Provide the [x, y] coordinate of the cell's center where the given text is located.  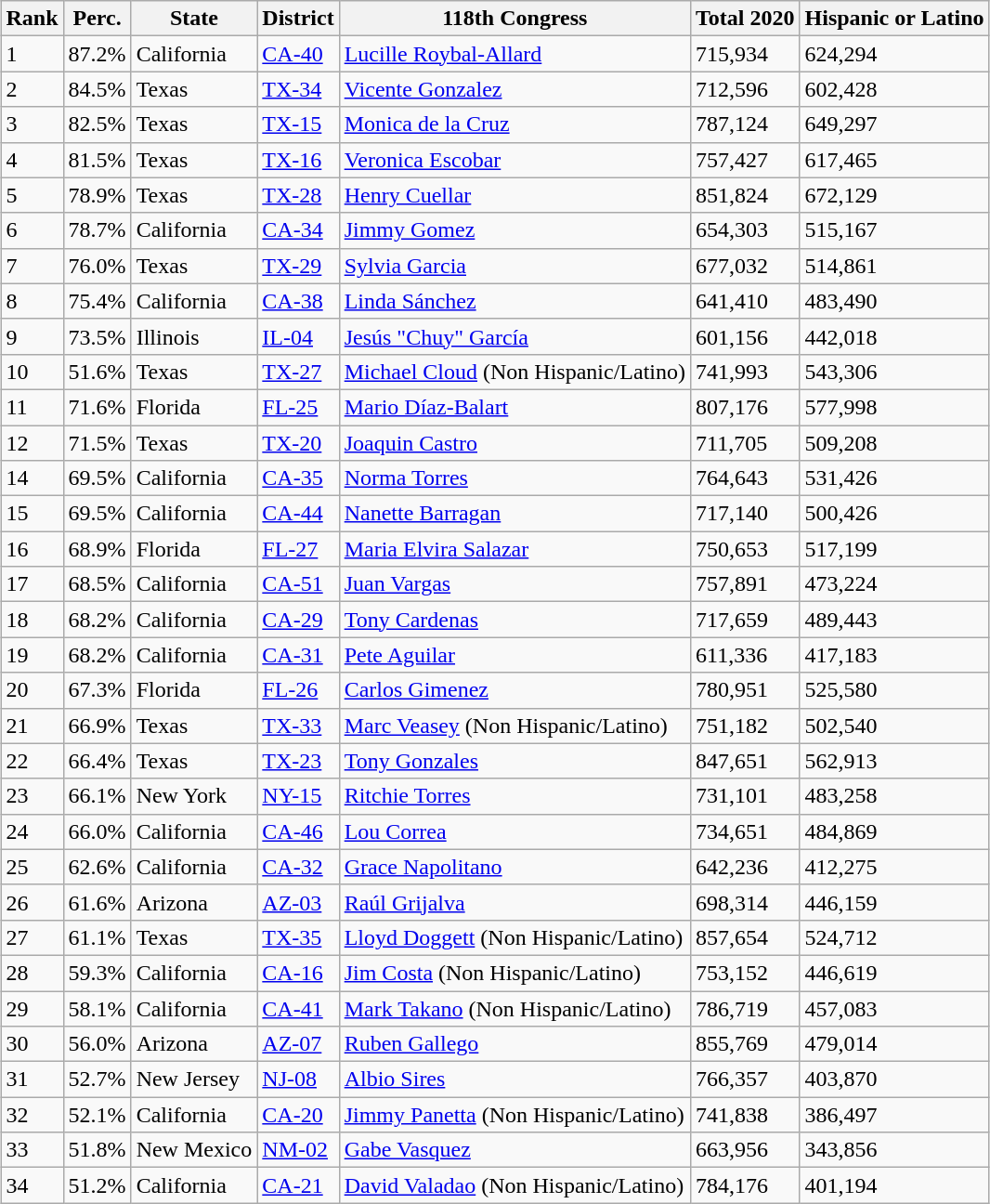
New Jersey [194, 1080]
New York [194, 796]
CA-29 [298, 620]
Albio Sires [515, 1080]
25 [32, 867]
479,014 [894, 1044]
Michael Cloud (Non Hispanic/Latino) [515, 372]
509,208 [894, 443]
51.6% [97, 372]
Mario Díaz-Balart [515, 407]
CA-16 [298, 973]
New Mexico [194, 1150]
11 [32, 407]
514,861 [894, 266]
78.9% [97, 195]
Nanette Barragan [515, 514]
Carlos Gimenez [515, 690]
David Valadao (Non Hispanic/Latino) [515, 1185]
FL-26 [298, 690]
698,314 [745, 902]
502,540 [894, 726]
73.5% [97, 336]
642,236 [745, 867]
30 [32, 1044]
483,258 [894, 796]
AZ-03 [298, 902]
Monica de la Cruz [515, 124]
Rank [32, 19]
CA-46 [298, 831]
22 [32, 761]
446,619 [894, 973]
Sylvia Garcia [515, 266]
FL-25 [298, 407]
CA-32 [298, 867]
CA-44 [298, 514]
Veronica Escobar [515, 160]
31 [32, 1080]
CA-20 [298, 1115]
484,869 [894, 831]
28 [32, 973]
TX-29 [298, 266]
624,294 [894, 54]
807,176 [745, 407]
CA-35 [298, 478]
68.5% [97, 584]
677,032 [745, 266]
Raúl Grijalva [515, 902]
442,018 [894, 336]
8 [32, 301]
51.2% [97, 1185]
NM-02 [298, 1150]
847,651 [745, 761]
15 [32, 514]
750,653 [745, 549]
Tony Gonzales [515, 761]
66.9% [97, 726]
TX-16 [298, 160]
68.9% [97, 549]
Ruben Gallego [515, 1044]
Vicente Gonzalez [515, 89]
617,465 [894, 160]
851,824 [745, 195]
CA-41 [298, 1008]
52.7% [97, 1080]
CA-21 [298, 1185]
33 [32, 1150]
Jim Costa (Non Hispanic/Latino) [515, 973]
717,659 [745, 620]
654,303 [745, 230]
780,951 [745, 690]
CA-38 [298, 301]
3 [32, 124]
Maria Elvira Salazar [515, 549]
412,275 [894, 867]
76.0% [97, 266]
Henry Cuellar [515, 195]
118th Congress [515, 19]
741,993 [745, 372]
TX-15 [298, 124]
52.1% [97, 1115]
67.3% [97, 690]
Gabe Vasquez [515, 1150]
Pete Aguilar [515, 655]
District [298, 19]
Jimmy Gomez [515, 230]
51.8% [97, 1150]
TX-28 [298, 195]
757,891 [745, 584]
NJ-08 [298, 1080]
515,167 [894, 230]
403,870 [894, 1080]
58.1% [97, 1008]
Ritchie Torres [515, 796]
531,426 [894, 478]
CA-40 [298, 54]
18 [32, 620]
27 [32, 937]
741,838 [745, 1115]
Jimmy Panetta (Non Hispanic/Latino) [515, 1115]
764,643 [745, 478]
386,497 [894, 1115]
663,956 [745, 1150]
Mark Takano (Non Hispanic/Latino) [515, 1008]
343,856 [894, 1150]
Total 2020 [745, 19]
CA-34 [298, 230]
59.3% [97, 973]
56.0% [97, 1044]
489,443 [894, 620]
751,182 [745, 726]
602,428 [894, 89]
TX-27 [298, 372]
731,101 [745, 796]
21 [32, 726]
Jesús "Chuy" García [515, 336]
71.6% [97, 407]
78.7% [97, 230]
786,719 [745, 1008]
Illinois [194, 336]
32 [32, 1115]
82.5% [97, 124]
7 [32, 266]
524,712 [894, 937]
2 [32, 89]
9 [32, 336]
Joaquin Castro [515, 443]
66.1% [97, 796]
1 [32, 54]
6 [32, 230]
5 [32, 195]
14 [32, 478]
16 [32, 549]
641,410 [745, 301]
483,490 [894, 301]
857,654 [745, 937]
NY-15 [298, 796]
TX-33 [298, 726]
562,913 [894, 761]
473,224 [894, 584]
601,156 [745, 336]
62.6% [97, 867]
Norma Torres [515, 478]
17 [32, 584]
TX-20 [298, 443]
766,357 [745, 1080]
24 [32, 831]
Perc. [97, 19]
61.6% [97, 902]
500,426 [894, 514]
Hispanic or Latino [894, 19]
71.5% [97, 443]
12 [32, 443]
855,769 [745, 1044]
784,176 [745, 1185]
649,297 [894, 124]
19 [32, 655]
CA-51 [298, 584]
State [194, 19]
Tony Cardenas [515, 620]
715,934 [745, 54]
787,124 [745, 124]
Marc Veasey (Non Hispanic/Latino) [515, 726]
AZ-07 [298, 1044]
29 [32, 1008]
84.5% [97, 89]
34 [32, 1185]
401,194 [894, 1185]
IL-04 [298, 336]
4 [32, 160]
Grace Napolitano [515, 867]
457,083 [894, 1008]
TX-35 [298, 937]
Lucille Roybal-Allard [515, 54]
26 [32, 902]
446,159 [894, 902]
10 [32, 372]
61.1% [97, 937]
543,306 [894, 372]
TX-34 [298, 89]
23 [32, 796]
87.2% [97, 54]
FL-27 [298, 549]
753,152 [745, 973]
Lloyd Doggett (Non Hispanic/Latino) [515, 937]
66.0% [97, 831]
Linda Sánchez [515, 301]
757,427 [745, 160]
Lou Correa [515, 831]
734,651 [745, 831]
417,183 [894, 655]
717,140 [745, 514]
525,580 [894, 690]
611,336 [745, 655]
517,199 [894, 549]
711,705 [745, 443]
Juan Vargas [515, 584]
712,596 [745, 89]
672,129 [894, 195]
TX-23 [298, 761]
81.5% [97, 160]
20 [32, 690]
75.4% [97, 301]
66.4% [97, 761]
CA-31 [298, 655]
577,998 [894, 407]
